Capture the cell that displays the provided text and extract its (X, Y) central coordinate. 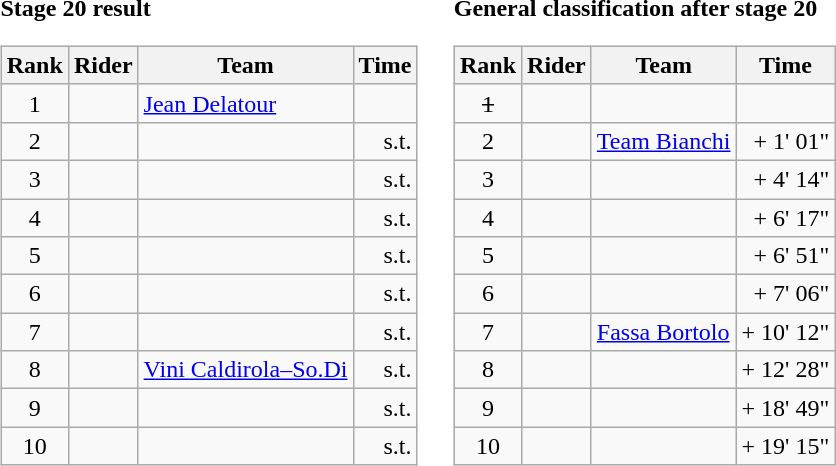
+ 1' 01" (786, 141)
+ 10' 12" (786, 332)
+ 6' 51" (786, 256)
+ 7' 06" (786, 294)
+ 6' 17" (786, 217)
Fassa Bortolo (664, 332)
+ 4' 14" (786, 179)
+ 18' 49" (786, 408)
Team Bianchi (664, 141)
Vini Caldirola–So.Di (246, 370)
+ 19' 15" (786, 446)
Jean Delatour (246, 103)
+ 12' 28" (786, 370)
